Return (X, Y) of the center of cell containing provided text 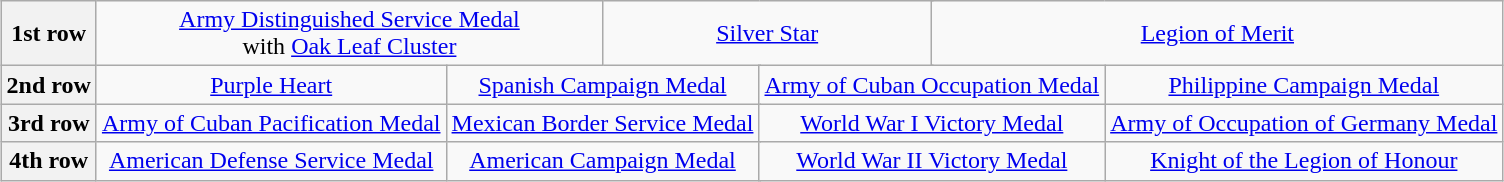
Legion of Merit (1218, 34)
World War I Victory Medal (932, 123)
American Defense Service Medal (271, 161)
Knight of the Legion of Honour (1304, 161)
American Campaign Medal (602, 161)
Army of Occupation of Germany Medal (1304, 123)
Mexican Border Service Medal (602, 123)
2nd row (48, 85)
4th row (48, 161)
Philippine Campaign Medal (1304, 85)
Army of Cuban Pacification Medal (271, 123)
1st row (48, 34)
Army of Cuban Occupation Medal (932, 85)
Silver Star (766, 34)
Army Distinguished Service Medalwith Oak Leaf Cluster (349, 34)
Spanish Campaign Medal (602, 85)
Purple Heart (271, 85)
World War II Victory Medal (932, 161)
3rd row (48, 123)
